Extract the (x, y) coordinate from the center of the cell holding the provided text.  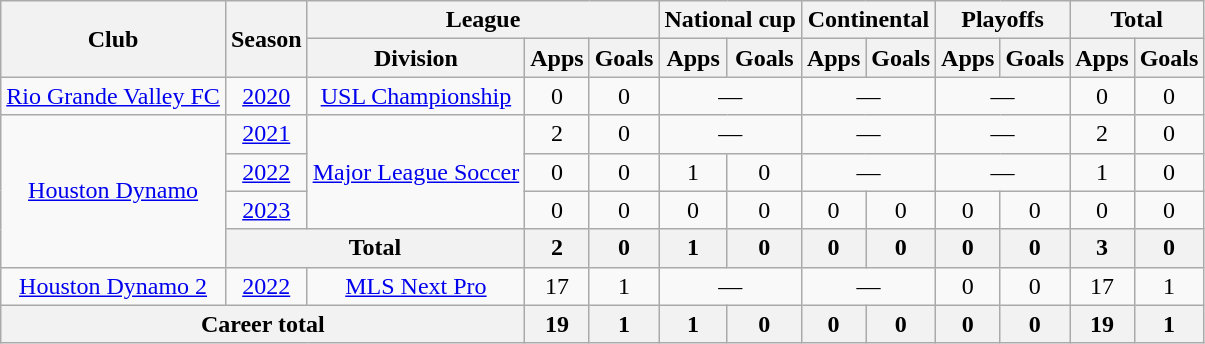
Continental (868, 20)
Season (266, 39)
2021 (266, 134)
Club (114, 39)
MLS Next Pro (416, 286)
League (483, 20)
Houston Dynamo (114, 191)
Major League Soccer (416, 172)
Division (416, 58)
Career total (263, 324)
Playoffs (1003, 20)
Houston Dynamo 2 (114, 286)
2023 (266, 210)
2020 (266, 96)
USL Championship (416, 96)
Rio Grande Valley FC (114, 96)
3 (1102, 248)
National cup (730, 20)
